Provide the (x, y) coordinate of the cell's center where the given text is located.  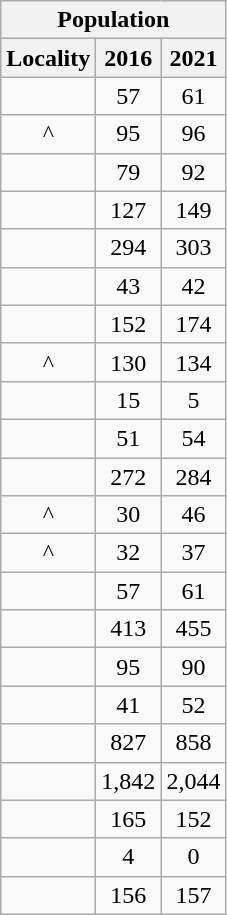
Locality (48, 58)
37 (194, 553)
96 (194, 134)
2,044 (194, 781)
15 (128, 400)
413 (128, 629)
174 (194, 324)
Population (114, 20)
30 (128, 515)
294 (128, 248)
149 (194, 210)
46 (194, 515)
1,842 (128, 781)
858 (194, 743)
4 (128, 857)
156 (128, 895)
157 (194, 895)
41 (128, 705)
455 (194, 629)
2016 (128, 58)
42 (194, 286)
272 (128, 477)
134 (194, 362)
52 (194, 705)
51 (128, 438)
827 (128, 743)
2021 (194, 58)
0 (194, 857)
90 (194, 667)
165 (128, 819)
130 (128, 362)
303 (194, 248)
43 (128, 286)
5 (194, 400)
92 (194, 172)
284 (194, 477)
79 (128, 172)
54 (194, 438)
32 (128, 553)
127 (128, 210)
